Scan for the cell matching the given text and deliver its (X, Y) coordinate at center. 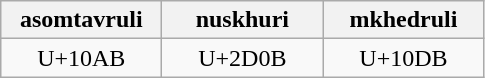
U+10AB (82, 58)
mkhedruli (404, 20)
nuskhuri (242, 20)
asomtavruli (82, 20)
U+2D0B (242, 58)
U+10DB (404, 58)
